Pinpoint the cell where the given text exists, returning its [x, y] midpoint coordinate. 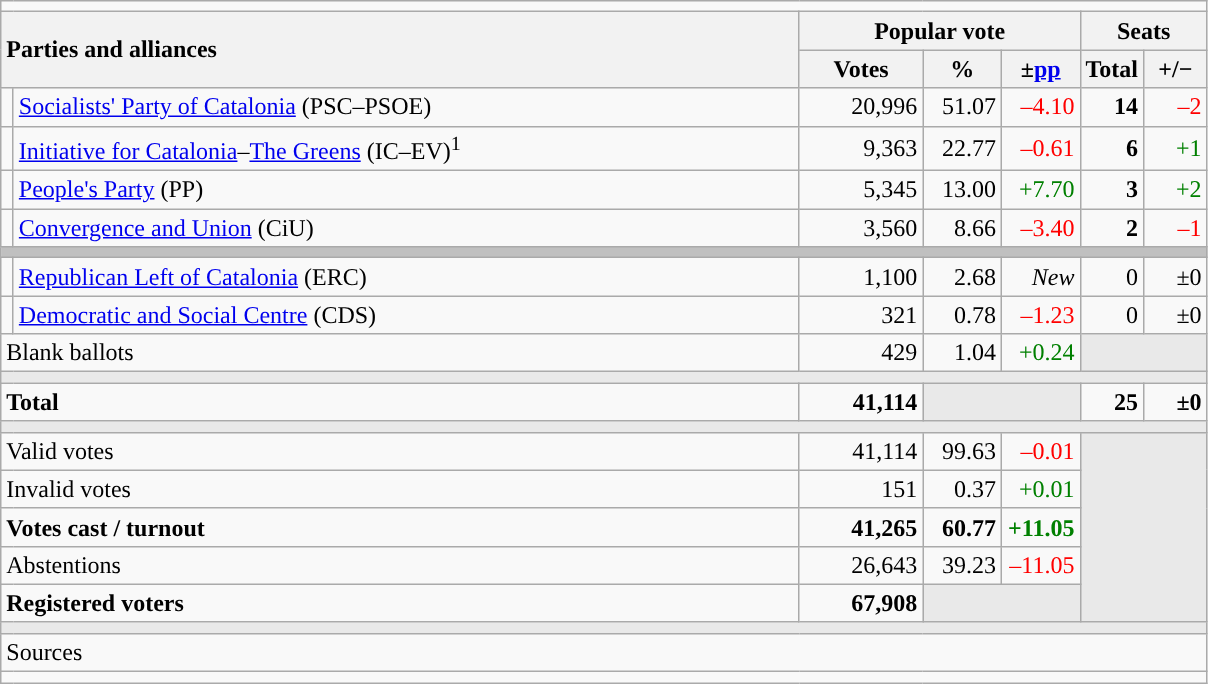
1.04 [962, 353]
–0.01 [1040, 451]
0.37 [962, 489]
Blank ballots [400, 353]
–4.10 [1040, 107]
3 [1112, 190]
9,363 [861, 148]
Republican Left of Catalonia (ERC) [406, 277]
+2 [1176, 190]
–1.23 [1040, 315]
New [1040, 277]
Votes cast / turnout [400, 527]
Registered voters [400, 603]
Invalid votes [400, 489]
Democratic and Social Centre (CDS) [406, 315]
+1 [1176, 148]
99.63 [962, 451]
Valid votes [400, 451]
+7.70 [1040, 190]
–11.05 [1040, 565]
67,908 [861, 603]
22.77 [962, 148]
Convergence and Union (CiU) [406, 228]
5,345 [861, 190]
Abstentions [400, 565]
2 [1112, 228]
20,996 [861, 107]
429 [861, 353]
Seats [1144, 31]
3,560 [861, 228]
39.23 [962, 565]
Sources [604, 652]
8.66 [962, 228]
Popular vote [940, 31]
41,265 [861, 527]
Initiative for Catalonia–The Greens (IC–EV)1 [406, 148]
Votes [861, 69]
Socialists' Party of Catalonia (PSC–PSOE) [406, 107]
25 [1112, 402]
2.68 [962, 277]
0.78 [962, 315]
People's Party (PP) [406, 190]
–2 [1176, 107]
321 [861, 315]
1,100 [861, 277]
–1 [1176, 228]
–3.40 [1040, 228]
±pp [1040, 69]
+0.24 [1040, 353]
6 [1112, 148]
26,643 [861, 565]
51.07 [962, 107]
Parties and alliances [400, 50]
+/− [1176, 69]
60.77 [962, 527]
13.00 [962, 190]
151 [861, 489]
14 [1112, 107]
+11.05 [1040, 527]
–0.61 [1040, 148]
+0.01 [1040, 489]
% [962, 69]
